Scan for the cell matching the given text and deliver its [x, y] coordinate at center. 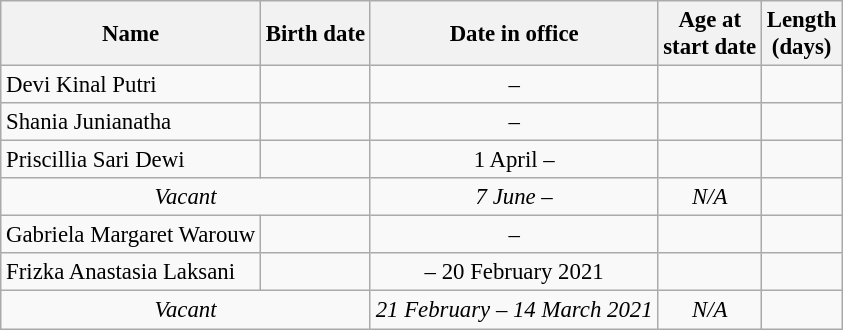
Priscillia Sari Dewi [131, 160]
Birth date [315, 34]
Name [131, 34]
Gabriela Margaret Warouw [131, 235]
Date in office [514, 34]
Age atstart date [710, 34]
7 June – [514, 197]
Frizka Anastasia Laksani [131, 273]
1 April – [514, 160]
21 February – 14 March 2021 [514, 310]
Length(days) [802, 34]
Devi Kinal Putri [131, 85]
Shania Junianatha [131, 122]
– 20 February 2021 [514, 273]
